Output the [x, y] coordinate of the center of the cell containing the given text.  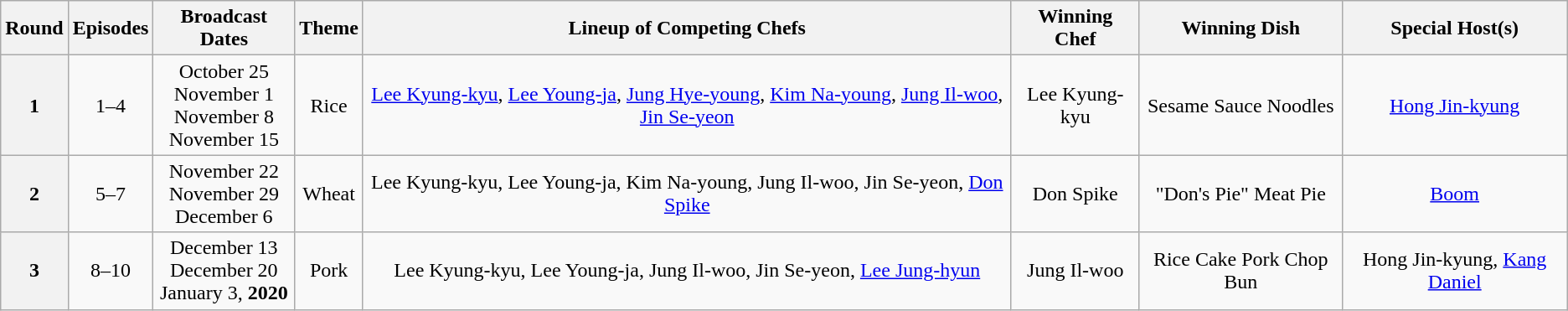
Jung Il-woo [1075, 271]
Special Host(s) [1454, 29]
Hong Jin-kyung, Kang Daniel [1454, 271]
Wheat [329, 194]
3 [34, 271]
Lee Kyung-kyu [1075, 106]
Round [34, 29]
Boom [1454, 194]
Pork [329, 271]
5–7 [111, 194]
Theme [329, 29]
Winning Chef [1075, 29]
1 [34, 106]
Episodes [111, 29]
Lee Kyung-kyu, Lee Young-ja, Jung Hye-young, Kim Na-young, Jung Il-woo, Jin Se-yeon [687, 106]
8–10 [111, 271]
Lineup of Competing Chefs [687, 29]
Rice [329, 106]
November 22November 29December 6 [224, 194]
2 [34, 194]
Rice Cake Pork Chop Bun [1240, 271]
December 13December 20January 3, 2020 [224, 271]
Hong Jin-kyung [1454, 106]
Don Spike [1075, 194]
Winning Dish [1240, 29]
Broadcast Dates [224, 29]
"Don's Pie" Meat Pie [1240, 194]
October 25November 1November 8November 15 [224, 106]
Lee Kyung-kyu, Lee Young-ja, Kim Na-young, Jung Il-woo, Jin Se-yeon, Don Spike [687, 194]
1–4 [111, 106]
Lee Kyung-kyu, Lee Young-ja, Jung Il-woo, Jin Se-yeon, Lee Jung-hyun [687, 271]
Sesame Sauce Noodles [1240, 106]
